Capture the cell that displays the provided text and extract its [x, y] central coordinate. 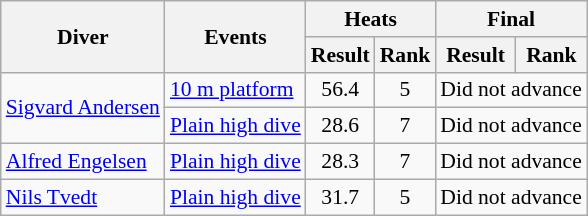
10 m platform [236, 90]
Events [236, 36]
Heats [370, 19]
Diver [83, 36]
Alfred Engelsen [83, 162]
Sigvard Andersen [83, 108]
56.4 [340, 90]
28.6 [340, 126]
Final [511, 19]
Nils Tvedt [83, 197]
31.7 [340, 197]
28.3 [340, 162]
